For the text-containing cell, return its midpoint in [x, y] coordinate format. 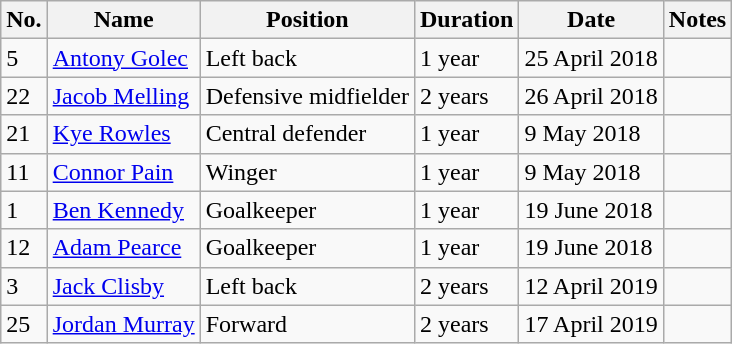
3 [24, 286]
Name [124, 20]
11 [24, 172]
Jacob Melling [124, 96]
Jordan Murray [124, 324]
22 [24, 96]
Ben Kennedy [124, 210]
Notes [697, 20]
Forward [307, 324]
No. [24, 20]
26 April 2018 [591, 96]
Date [591, 20]
25 April 2018 [591, 58]
1 [24, 210]
17 April 2019 [591, 324]
12 [24, 248]
5 [24, 58]
25 [24, 324]
Antony Golec [124, 58]
Connor Pain [124, 172]
Winger [307, 172]
Position [307, 20]
12 April 2019 [591, 286]
Duration [466, 20]
Central defender [307, 134]
Kye Rowles [124, 134]
21 [24, 134]
Adam Pearce [124, 248]
Defensive midfielder [307, 96]
Jack Clisby [124, 286]
